For the text-containing cell, return its midpoint in [x, y] coordinate format. 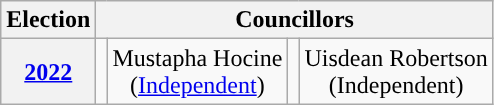
2022 [48, 72]
Mustapha Hocine(Independent) [198, 72]
Uisdean Robertson(Independent) [396, 72]
Councillors [295, 20]
Election [48, 20]
